Capture the cell that displays the provided text and extract its [X, Y] central coordinate. 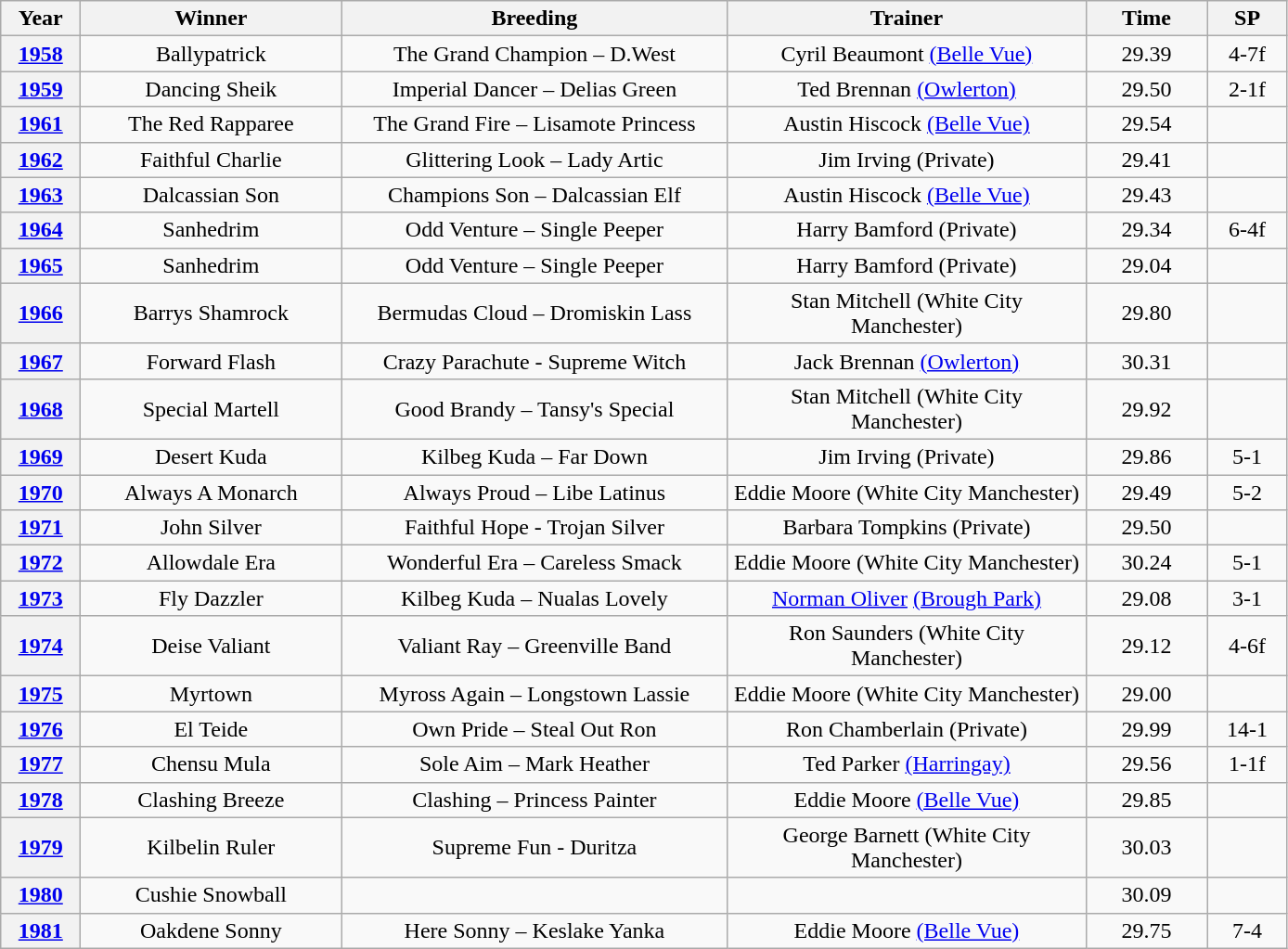
1976 [41, 729]
Faithful Charlie [212, 160]
1965 [41, 265]
Jack Brennan (Owlerton) [907, 361]
30.03 [1147, 848]
29.43 [1147, 195]
Trainer [907, 19]
George Barnett (White City Manchester) [907, 848]
29.85 [1147, 800]
1979 [41, 848]
Winner [212, 19]
1974 [41, 646]
30.09 [1147, 895]
Champions Son – Dalcassian Elf [535, 195]
29.54 [1147, 124]
Ron Saunders (White City Manchester) [907, 646]
Chensu Mula [212, 764]
1973 [41, 598]
4-6f [1247, 646]
3-1 [1247, 598]
29.34 [1147, 230]
5-2 [1247, 493]
1980 [41, 895]
Desert Kuda [212, 456]
29.86 [1147, 456]
1978 [41, 800]
Ted Brennan (Owlerton) [907, 89]
29.41 [1147, 160]
29.56 [1147, 764]
1964 [41, 230]
Imperial Dancer – Delias Green [535, 89]
29.39 [1147, 54]
Bermudas Cloud – Dromiskin Lass [535, 314]
1971 [41, 528]
Year [41, 19]
30.24 [1147, 563]
1970 [41, 493]
1963 [41, 195]
6-4f [1247, 230]
Kilbeg Kuda – Far Down [535, 456]
Barbara Tompkins (Private) [907, 528]
29.99 [1147, 729]
The Grand Champion – D.West [535, 54]
Crazy Parachute - Supreme Witch [535, 361]
Allowdale Era [212, 563]
Norman Oliver (Brough Park) [907, 598]
1981 [41, 930]
1959 [41, 89]
2-1f [1247, 89]
29.12 [1147, 646]
Own Pride – Steal Out Ron [535, 729]
Dalcassian Son [212, 195]
29.00 [1147, 694]
The Red Rapparee [212, 124]
29.49 [1147, 493]
Breeding [535, 19]
1968 [41, 408]
John Silver [212, 528]
Always A Monarch [212, 493]
Barrys Shamrock [212, 314]
1958 [41, 54]
Oakdene Sonny [212, 930]
Clashing – Princess Painter [535, 800]
Kilbeg Kuda – Nualas Lovely [535, 598]
1967 [41, 361]
Cyril Beaumont (Belle Vue) [907, 54]
Myrtown [212, 694]
29.04 [1147, 265]
Sole Aim – Mark Heather [535, 764]
1972 [41, 563]
Dancing Sheik [212, 89]
Kilbelin Ruler [212, 848]
El Teide [212, 729]
Myross Again – Longstown Lassie [535, 694]
Good Brandy – Tansy's Special [535, 408]
The Grand Fire – Lisamote Princess [535, 124]
Forward Flash [212, 361]
29.08 [1147, 598]
Faithful Hope - Trojan Silver [535, 528]
Always Proud – Libe Latinus [535, 493]
14-1 [1247, 729]
Ballypatrick [212, 54]
29.92 [1147, 408]
29.75 [1147, 930]
Special Martell [212, 408]
Ron Chamberlain (Private) [907, 729]
Wonderful Era – Careless Smack [535, 563]
Ted Parker (Harringay) [907, 764]
30.31 [1147, 361]
Valiant Ray – Greenville Band [535, 646]
7-4 [1247, 930]
29.80 [1147, 314]
4-7f [1247, 54]
1961 [41, 124]
Deise Valiant [212, 646]
Supreme Fun - Duritza [535, 848]
1-1f [1247, 764]
1962 [41, 160]
Here Sonny – Keslake Yanka [535, 930]
1975 [41, 694]
Glittering Look – Lady Artic [535, 160]
Fly Dazzler [212, 598]
Clashing Breeze [212, 800]
Time [1147, 19]
Cushie Snowball [212, 895]
1969 [41, 456]
1977 [41, 764]
1966 [41, 314]
SP [1247, 19]
